Detect which cell encompasses the target text, then output its (X, Y) center coordinate. 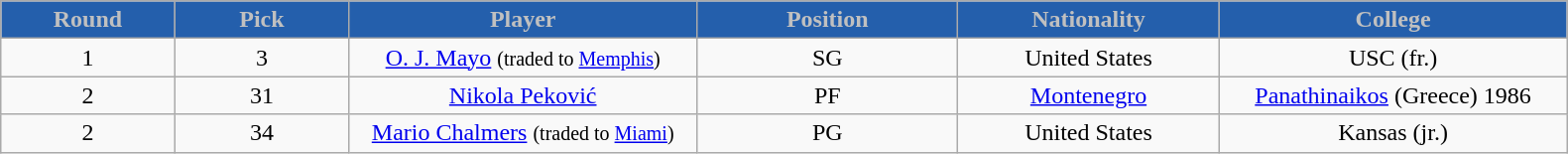
Nationality (1089, 20)
Mario Chalmers (traded to Miami) (524, 133)
Nikola Peković (524, 95)
Round (87, 20)
34 (262, 133)
PG (827, 133)
College (1392, 20)
Position (827, 20)
Pick (262, 20)
PF (827, 95)
3 (262, 58)
Montenegro (1089, 95)
USC (fr.) (1392, 58)
Panathinaikos (Greece) 1986 (1392, 95)
1 (87, 58)
31 (262, 95)
O. J. Mayo (traded to Memphis) (524, 58)
Player (524, 20)
SG (827, 58)
Kansas (jr.) (1392, 133)
